Determine the (x, y) coordinate at the center of the cell enclosing the given text.  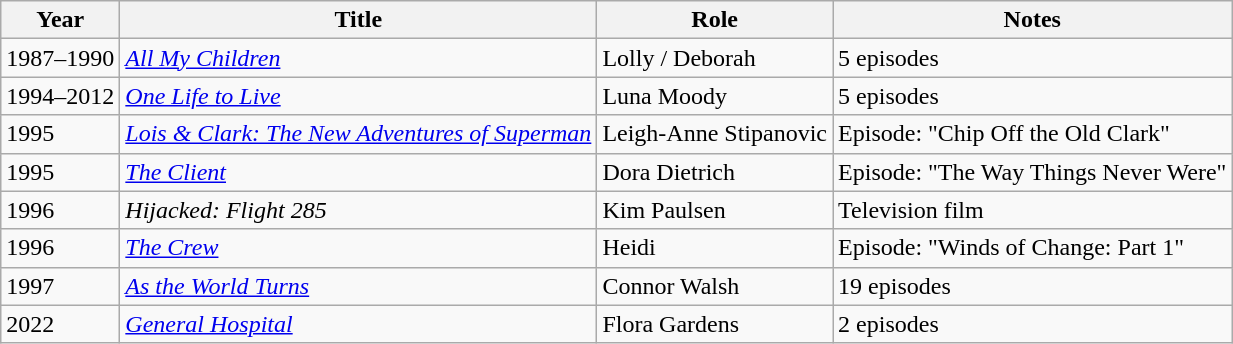
Role (715, 20)
Television film (1032, 210)
One Life to Live (358, 96)
1987–1990 (60, 58)
2022 (60, 324)
As the World Turns (358, 286)
Hijacked: Flight 285 (358, 210)
Connor Walsh (715, 286)
The Crew (358, 248)
Year (60, 20)
All My Children (358, 58)
General Hospital (358, 324)
1997 (60, 286)
1994–2012 (60, 96)
Heidi (715, 248)
Episode: "The Way Things Never Were" (1032, 172)
Title (358, 20)
Episode: "Winds of Change: Part 1" (1032, 248)
2 episodes (1032, 324)
Dora Dietrich (715, 172)
19 episodes (1032, 286)
Kim Paulsen (715, 210)
Episode: "Chip Off the Old Clark" (1032, 134)
Luna Moody (715, 96)
Flora Gardens (715, 324)
Lois & Clark: The New Adventures of Superman (358, 134)
Notes (1032, 20)
The Client (358, 172)
Leigh-Anne Stipanovic (715, 134)
Lolly / Deborah (715, 58)
